Detect which cell encompasses the target text, then output its (x, y) center coordinate. 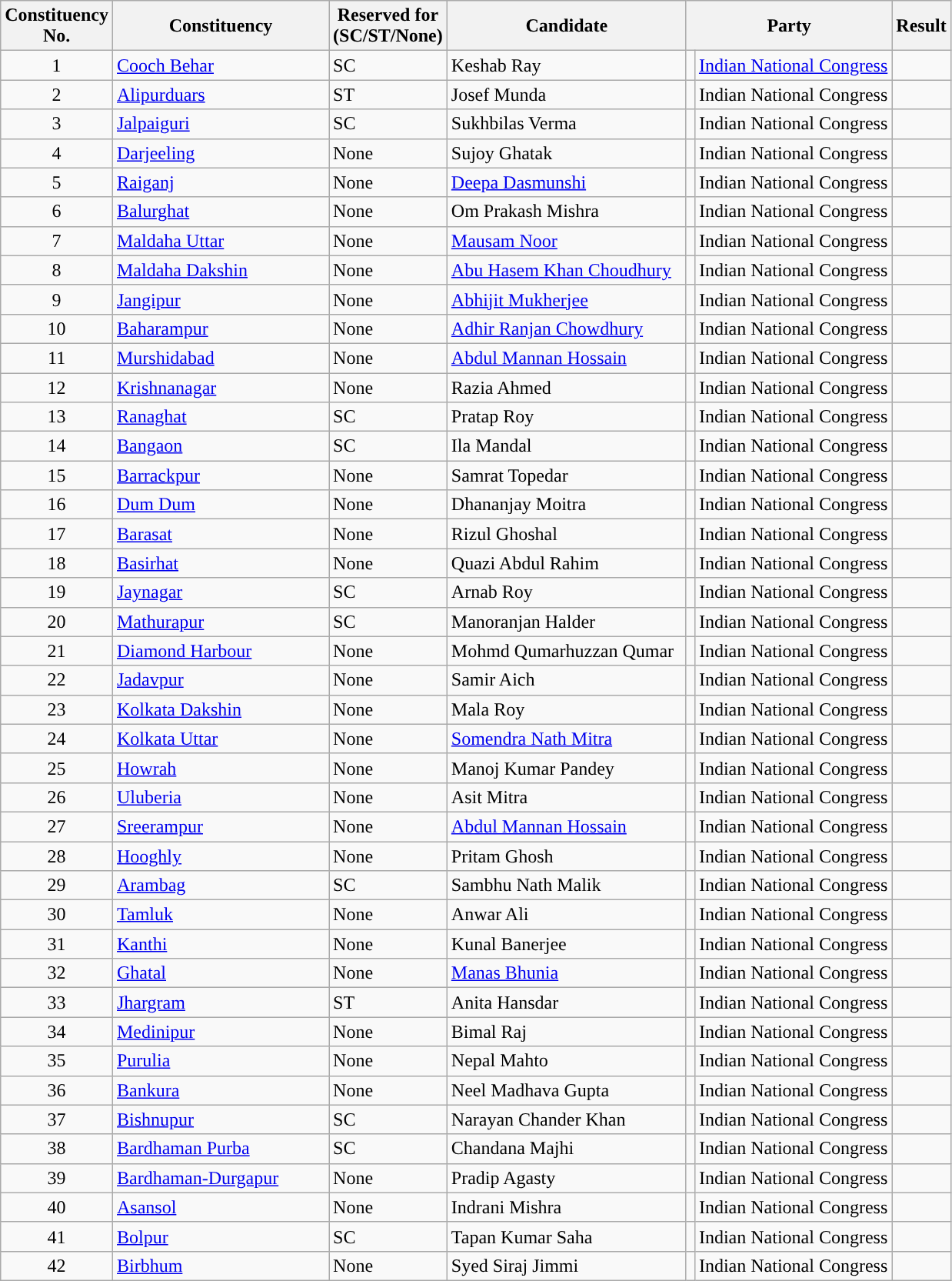
Bardhaman-Durgapur (220, 1178)
5 (57, 182)
25 (57, 768)
Pritam Ghosh (566, 856)
21 (57, 651)
Quazi Abdul Rahim (566, 563)
Manas Bhunia (566, 973)
Mausam Noor (566, 241)
38 (57, 1149)
Neel Madhava Gupta (566, 1090)
9 (57, 299)
Diamond Harbour (220, 651)
Anita Hansdar (566, 1002)
16 (57, 505)
Balurghat (220, 212)
6 (57, 212)
Kunal Banerjee (566, 944)
4 (57, 153)
Barrackpur (220, 475)
Constituency No. (57, 26)
Kanthi (220, 944)
33 (57, 1002)
Tapan Kumar Saha (566, 1236)
39 (57, 1178)
Ghatal (220, 973)
Sreerampur (220, 826)
13 (57, 417)
Medinipur (220, 1032)
Abhijit Mukherjee (566, 299)
22 (57, 680)
34 (57, 1032)
Asit Mitra (566, 797)
Kolkata Uttar (220, 739)
Baharampur (220, 329)
Keshab Ray (566, 65)
Bangaon (220, 446)
41 (57, 1236)
31 (57, 944)
Maldaha Uttar (220, 241)
19 (57, 592)
3 (57, 124)
29 (57, 886)
26 (57, 797)
Somendra Nath Mitra (566, 739)
Purulia (220, 1061)
Candidate (566, 26)
12 (57, 387)
Jadavpur (220, 680)
42 (57, 1266)
Arambag (220, 886)
Tamluk (220, 915)
Syed Siraj Jimmi (566, 1266)
Nepal Mahto (566, 1061)
18 (57, 563)
Dhananjay Moitra (566, 505)
Cooch Behar (220, 65)
Samir Aich (566, 680)
Jangipur (220, 299)
24 (57, 739)
28 (57, 856)
Barasat (220, 534)
Josef Munda (566, 95)
Manoranjan Halder (566, 622)
Birbhum (220, 1266)
37 (57, 1119)
14 (57, 446)
23 (57, 709)
Jhargram (220, 1002)
Reserved for(SC/ST/None) (388, 26)
Mathurapur (220, 622)
Razia Ahmed (566, 387)
Darjeeling (220, 153)
Krishnanagar (220, 387)
Samrat Topedar (566, 475)
8 (57, 270)
27 (57, 826)
Adhir Ranjan Chowdhury (566, 329)
15 (57, 475)
Hooghly (220, 856)
Raiganj (220, 182)
Sukhbilas Verma (566, 124)
Basirhat (220, 563)
Rizul Ghoshal (566, 534)
Result (921, 26)
Asansol (220, 1207)
Manoj Kumar Pandey (566, 768)
40 (57, 1207)
Ila Mandal (566, 446)
Mohmd Qumarhuzzan Qumar (566, 651)
Pradip Agasty (566, 1178)
Deepa Dasmunshi (566, 182)
Bardhaman Purba (220, 1149)
Murshidabad (220, 358)
Constituency (220, 26)
7 (57, 241)
Pratap Roy (566, 417)
Anwar Ali (566, 915)
Bishnupur (220, 1119)
1 (57, 65)
Jaynagar (220, 592)
Abu Hasem Khan Choudhury (566, 270)
Dum Dum (220, 505)
Mala Roy (566, 709)
Jalpaiguri (220, 124)
Uluberia (220, 797)
Sambhu Nath Malik (566, 886)
Arnab Roy (566, 592)
32 (57, 973)
Sujoy Ghatak (566, 153)
20 (57, 622)
Bolpur (220, 1236)
Howrah (220, 768)
17 (57, 534)
Party (789, 26)
Om Prakash Mishra (566, 212)
2 (57, 95)
Bankura (220, 1090)
Chandana Majhi (566, 1149)
Kolkata Dakshin (220, 709)
Maldaha Dakshin (220, 270)
Narayan Chander Khan (566, 1119)
35 (57, 1061)
Ranaghat (220, 417)
Bimal Raj (566, 1032)
11 (57, 358)
10 (57, 329)
Indrani Mishra (566, 1207)
36 (57, 1090)
30 (57, 915)
Alipurduars (220, 95)
